Return (x, y) of the center of cell containing provided text 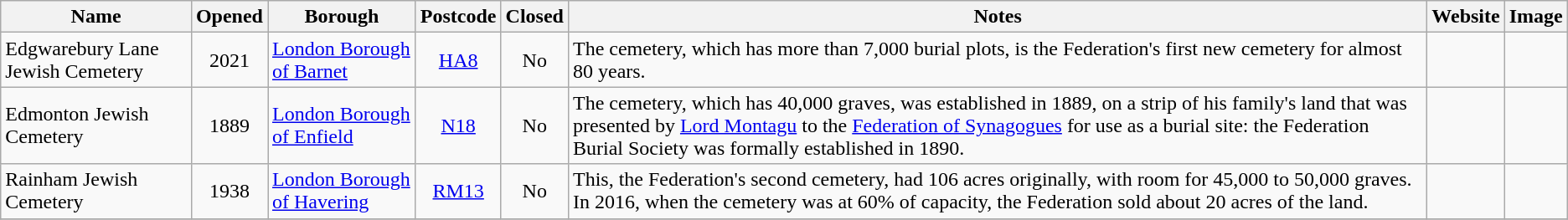
Opened (230, 17)
Notes (997, 17)
The cemetery, which has more than 7,000 burial plots, is the Federation's first new cemetery for almost 80 years. (997, 60)
Website (1466, 17)
Edgwarebury Lane Jewish Cemetery (96, 60)
Edmonton Jewish Cemetery (96, 125)
Closed (534, 17)
N18 (458, 125)
Image (1536, 17)
1938 (230, 191)
Borough (342, 17)
1889 (230, 125)
Name (96, 17)
London Borough of Barnet (342, 60)
RM13 (458, 191)
HA8 (458, 60)
Rainham Jewish Cemetery (96, 191)
2021 (230, 60)
London Borough of Havering (342, 191)
London Borough of Enfield (342, 125)
Postcode (458, 17)
